Pinpoint the cell where the given text exists, returning its (X, Y) midpoint coordinate. 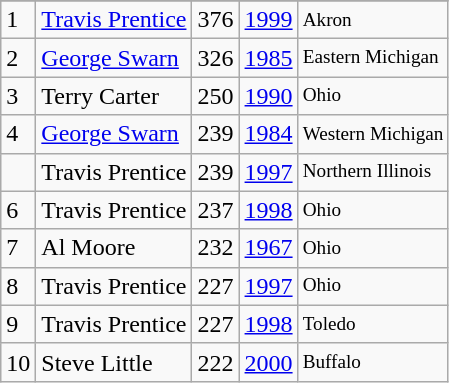
4 (18, 134)
222 (216, 362)
Terry Carter (114, 96)
232 (216, 248)
Steve Little (114, 362)
1985 (268, 58)
376 (216, 20)
2 (18, 58)
1967 (268, 248)
1999 (268, 20)
326 (216, 58)
8 (18, 286)
7 (18, 248)
250 (216, 96)
Al Moore (114, 248)
6 (18, 210)
Western Michigan (373, 134)
9 (18, 324)
3 (18, 96)
237 (216, 210)
2000 (268, 362)
Akron (373, 20)
Northern Illinois (373, 172)
Buffalo (373, 362)
1990 (268, 96)
1984 (268, 134)
Eastern Michigan (373, 58)
Toledo (373, 324)
10 (18, 362)
1 (18, 20)
